Search for the cell housing the specified text and yield its (x, y) center coordinate. 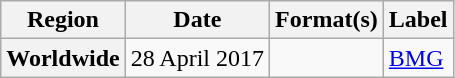
Region (63, 20)
Worldwide (63, 58)
Label (418, 20)
28 April 2017 (197, 58)
BMG (418, 58)
Date (197, 20)
Format(s) (327, 20)
